Provide the (X, Y) coordinate of the cell's center where the given text is located.  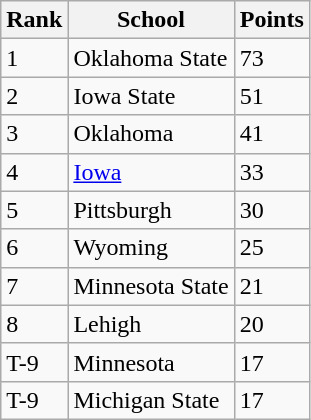
33 (272, 172)
2 (34, 96)
73 (272, 58)
Lehigh (151, 324)
7 (34, 286)
Michigan State (151, 400)
4 (34, 172)
41 (272, 134)
5 (34, 210)
8 (34, 324)
School (151, 20)
3 (34, 134)
51 (272, 96)
1 (34, 58)
25 (272, 248)
20 (272, 324)
Rank (34, 20)
Points (272, 20)
Oklahoma (151, 134)
30 (272, 210)
Iowa State (151, 96)
Oklahoma State (151, 58)
Iowa (151, 172)
Pittsburgh (151, 210)
6 (34, 248)
Minnesota State (151, 286)
21 (272, 286)
Wyoming (151, 248)
Minnesota (151, 362)
